Return (X, Y) of the center of cell containing provided text 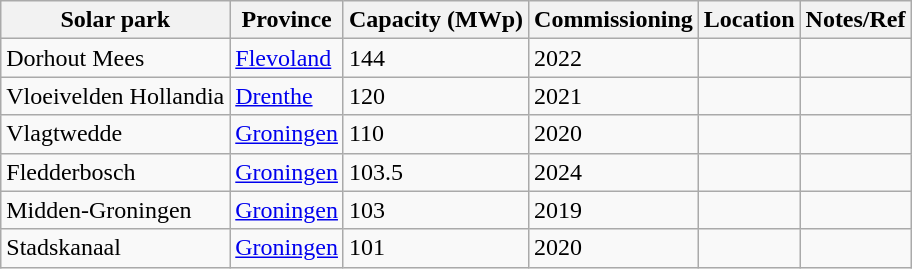
2019 (614, 210)
103.5 (436, 172)
Notes/Ref (856, 20)
Province (287, 20)
101 (436, 248)
Solar park (116, 20)
Location (749, 20)
2022 (614, 58)
Dorhout Mees (116, 58)
Vloeivelden Hollandia (116, 96)
144 (436, 58)
103 (436, 210)
110 (436, 134)
Vlagtwedde (116, 134)
120 (436, 96)
Drenthe (287, 96)
Fledderbosch (116, 172)
Midden-Groningen (116, 210)
2024 (614, 172)
Commissioning (614, 20)
Stadskanaal (116, 248)
Capacity (MWp) (436, 20)
2021 (614, 96)
Flevoland (287, 58)
